Extract the (x, y) coordinate from the center of the cell holding the provided text.  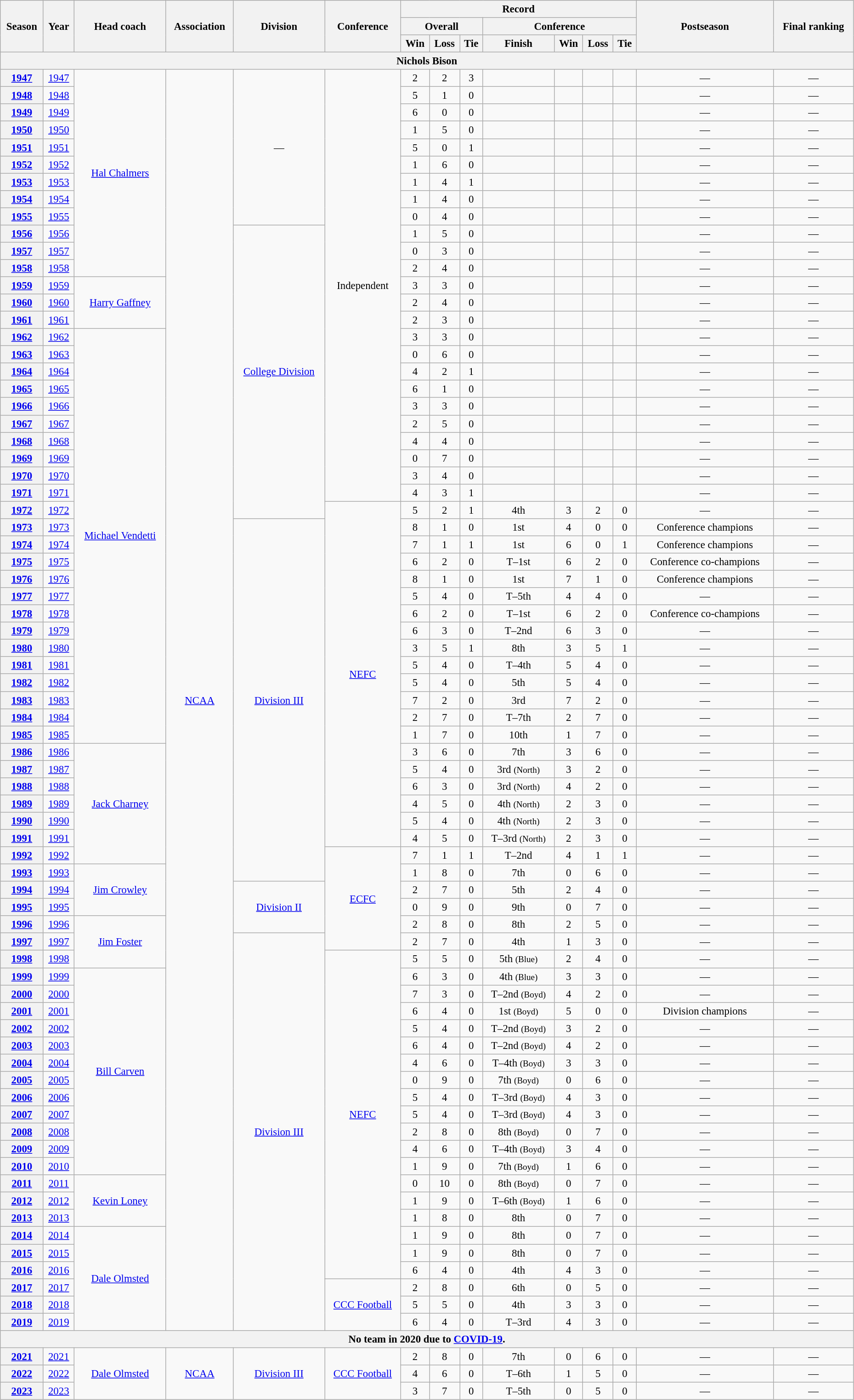
Finish (519, 44)
No team in 2020 due to COVID-19. (427, 1339)
Final ranking (813, 27)
Michael Vendetti (120, 536)
Association (199, 27)
Hal Chalmers (120, 173)
T–7th (519, 717)
Jim Crowley (120, 890)
Postseason (705, 27)
Division (279, 27)
Harry Gaffney (120, 302)
Independent (363, 285)
9th (519, 907)
Kevin Loney (120, 1201)
Bill Carven (120, 1071)
College Division (279, 372)
T–4th (519, 666)
10th (519, 735)
5th (Blue) (519, 959)
3rd (519, 700)
Overall (442, 27)
Season (22, 27)
1st (Boyd) (519, 1011)
Division II (279, 907)
Jack Charney (120, 803)
4th (Blue) (519, 976)
T–3rd (519, 1322)
Record (518, 9)
Division champions (705, 1011)
Jim Foster (120, 942)
ECFC (363, 899)
Nichols Bison (427, 61)
T–6th (Boyd) (519, 1201)
Year (59, 27)
6th (519, 1287)
Head coach (120, 27)
T–6th (519, 1374)
10 (445, 1184)
T–3rd (North) (519, 838)
